Pinpoint the cell where the given text exists, returning its (x, y) midpoint coordinate. 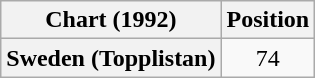
Chart (1992) (111, 20)
74 (268, 58)
Sweden (Topplistan) (111, 58)
Position (268, 20)
